Output the [x, y] coordinate of the center of the cell containing the given text.  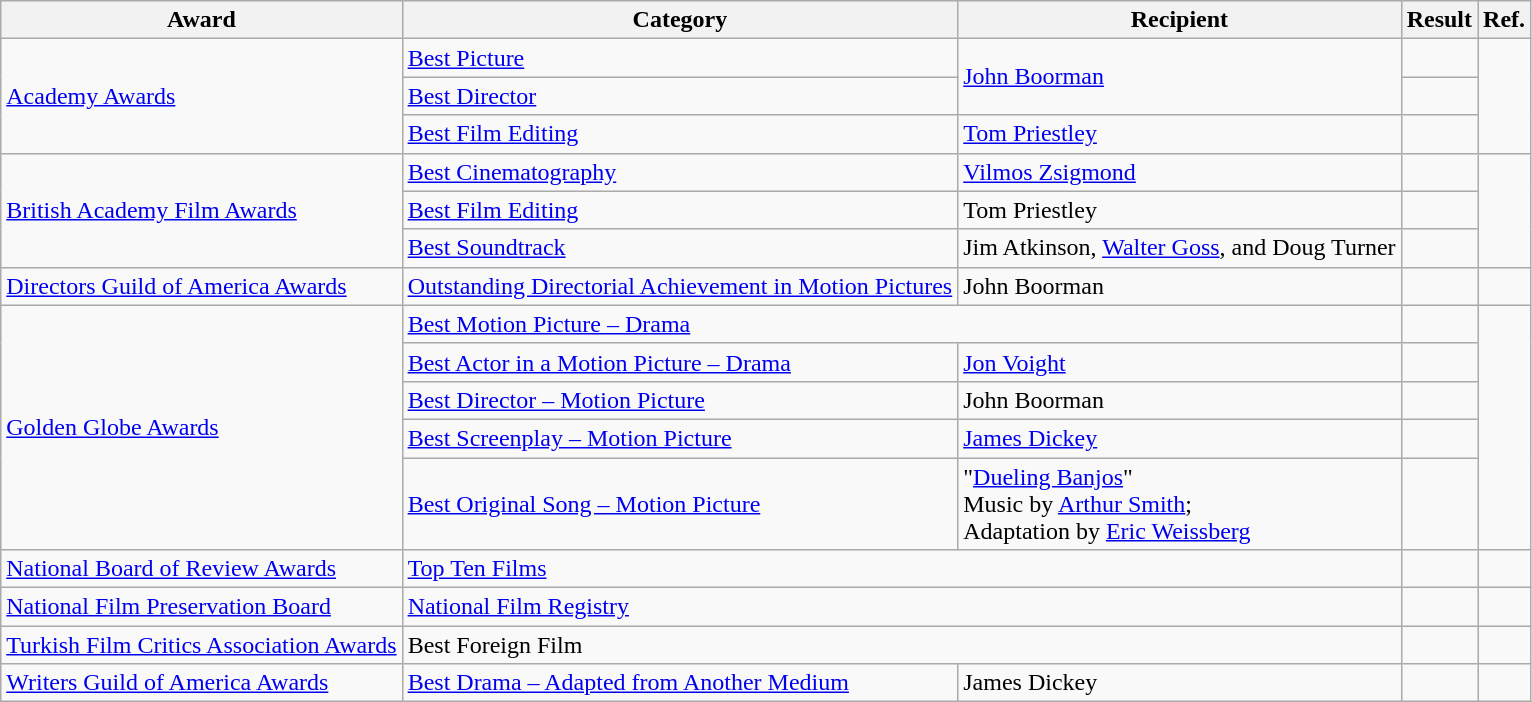
Best Original Song – Motion Picture [680, 504]
National Film Preservation Board [202, 607]
Best Foreign Film [902, 645]
Directors Guild of America Awards [202, 286]
Best Cinematography [680, 172]
Best Picture [680, 58]
Best Drama – Adapted from Another Medium [680, 683]
British Academy Film Awards [202, 210]
National Board of Review Awards [202, 569]
Turkish Film Critics Association Awards [202, 645]
Best Actor in a Motion Picture – Drama [680, 362]
Recipient [1180, 20]
Outstanding Directorial Achievement in Motion Pictures [680, 286]
Best Director [680, 96]
Best Director – Motion Picture [680, 400]
National Film Registry [902, 607]
Best Screenplay – Motion Picture [680, 438]
Ref. [1504, 20]
"Dueling Banjos" Music by Arthur Smith; Adaptation by Eric Weissberg [1180, 504]
Jon Voight [1180, 362]
Golden Globe Awards [202, 427]
Academy Awards [202, 96]
Writers Guild of America Awards [202, 683]
Top Ten Films [902, 569]
Category [680, 20]
Result [1439, 20]
Best Motion Picture – Drama [902, 324]
Jim Atkinson, Walter Goss, and Doug Turner [1180, 248]
Best Soundtrack [680, 248]
Award [202, 20]
Vilmos Zsigmond [1180, 172]
